Search for the cell housing the specified text and yield its (X, Y) center coordinate. 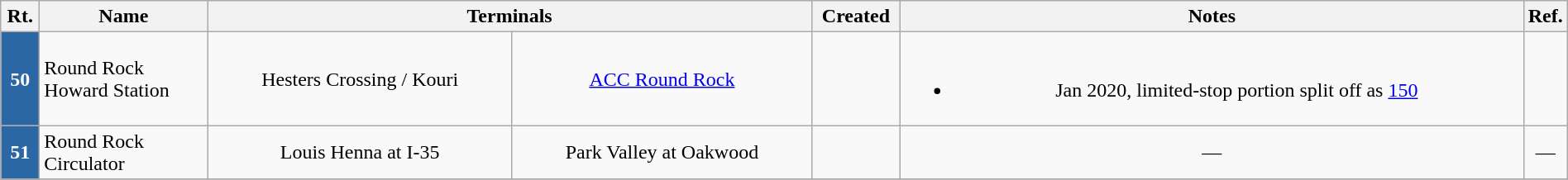
Hesters Crossing / Kouri (361, 79)
Notes (1212, 17)
51 (20, 152)
50 (20, 79)
Terminals (509, 17)
Louis Henna at I-35 (361, 152)
Round Rock Circulator (124, 152)
Ref. (1545, 17)
Park Valley at Oakwood (662, 152)
Jan 2020, limited-stop portion split off as 150 (1212, 79)
Rt. (20, 17)
Round Rock Howard Station (124, 79)
Created (855, 17)
ACC Round Rock (662, 79)
Name (124, 17)
